Determine the (X, Y) coordinate at the center of the cell enclosing the given text.  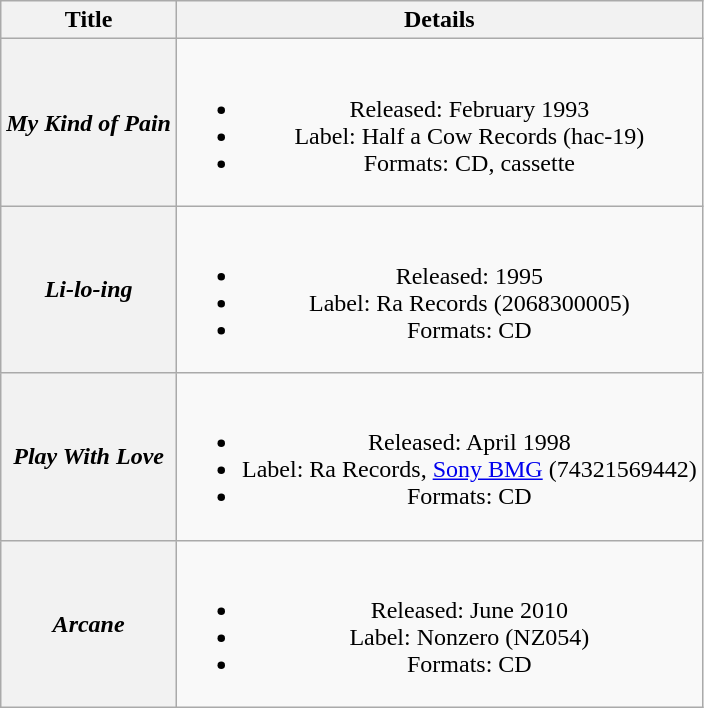
Arcane (89, 624)
My Kind of Pain (89, 122)
Released: April 1998Label: Ra Records, Sony BMG (74321569442)Formats: CD (440, 456)
Title (89, 20)
Released: February 1993Label: Half a Cow Records (hac-19)Formats: CD, cassette (440, 122)
Released: 1995Label: Ra Records (2068300005)Formats: CD (440, 290)
Released: June 2010Label: Nonzero (NZ054)Formats: CD (440, 624)
Play With Love (89, 456)
Li-lo-ing (89, 290)
Details (440, 20)
